Detect which cell encompasses the target text, then output its [x, y] center coordinate. 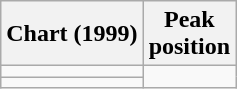
Chart (1999) [72, 34]
Peakposition [189, 34]
